Detect which cell encompasses the target text, then output its [X, Y] center coordinate. 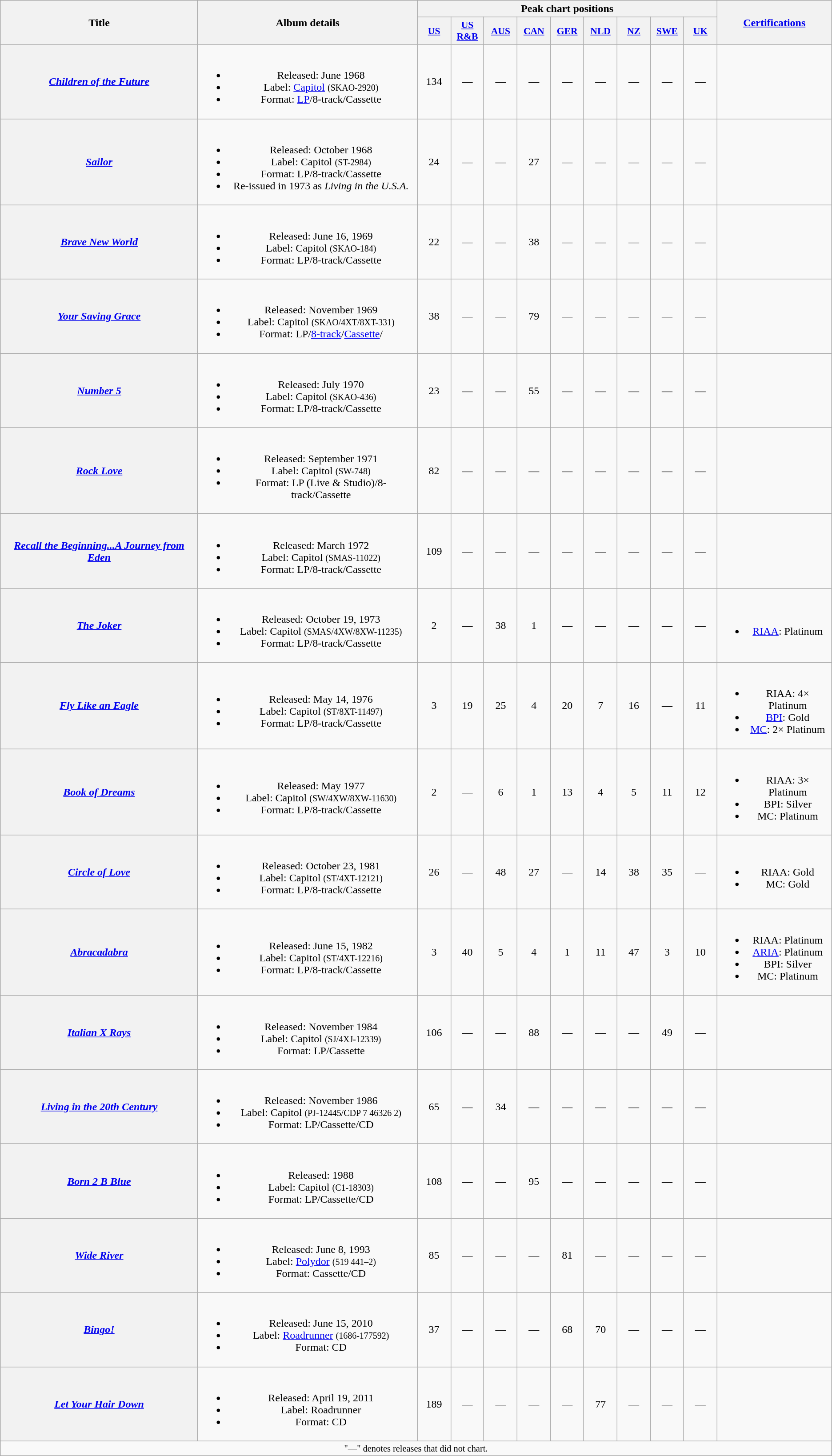
RIAA: Platinum [774, 625]
70 [601, 1330]
USR&B [468, 31]
Released: July 1970Label: Capitol (SKAO-436)Format: LP/8-track/Cassette [308, 390]
25 [500, 705]
24 [434, 162]
10 [700, 952]
Circle of Love [100, 872]
Children of the Future [100, 82]
81 [567, 1255]
NLD [601, 31]
6 [500, 792]
"—" denotes releases that did not chart. [416, 1448]
Album details [308, 22]
Released: June 1968Label: Capitol (SKAO-2920)Format: LP/8-track/Cassette [308, 82]
Born 2 B Blue [100, 1181]
37 [434, 1330]
Released: 1988Label: Capitol (C1-18303)Format: LP/Cassette/CD [308, 1181]
Rock Love [100, 471]
Released: October 23, 1981Label: Capitol (ST/4XT-12121)Format: LP/8-track/Cassette [308, 872]
Released: June 15, 2010Label: Roadrunner (1686-177592)Format: CD [308, 1330]
Bingo! [100, 1330]
UK [700, 31]
26 [434, 872]
Let Your Hair Down [100, 1404]
Abracadabra [100, 952]
48 [500, 872]
Released: October 19, 1973Label: Capitol (SMAS/4XW/8XW-11235)Format: LP/8-track/Cassette [308, 625]
Released: September 1971Label: Capitol (SW-748)Format: LP (Live & Studio)/8-track/Cassette [308, 471]
GER [567, 31]
22 [434, 242]
134 [434, 82]
Wide River [100, 1255]
SWE [667, 31]
Released: November 1984Label: Capitol (SJ/4XJ-12339)Format: LP/Cassette [308, 1033]
49 [667, 1033]
Released: May 1977Label: Capitol (SW/4XW/8XW-11630)Format: LP/8-track/Cassette [308, 792]
23 [434, 390]
85 [434, 1255]
The Joker [100, 625]
13 [567, 792]
82 [434, 471]
Recall the Beginning...A Journey from Eden [100, 551]
Title [100, 22]
14 [601, 872]
19 [468, 705]
RIAA: GoldMC: Gold [774, 872]
95 [534, 1181]
35 [667, 872]
106 [434, 1033]
Released: November 1986Label: Capitol (PJ-12445/CDP 7 46326 2)Format: LP/Cassette/CD [308, 1107]
Released: October 1968Label: Capitol (ST-2984)Format: LP/8-track/CassetteRe-issued in 1973 as Living in the U.S.A. [308, 162]
Your Saving Grace [100, 316]
16 [634, 705]
Italian X Rays [100, 1033]
Certifications [774, 22]
34 [500, 1107]
77 [601, 1404]
RIAA: 4× PlatinumBPI: GoldMC: 2× Platinum [774, 705]
Living in the 20th Century [100, 1107]
Book of Dreams [100, 792]
Released: November 1969Label: Capitol (SKAO/4XT/8XT-331)Format: LP/8-track/Cassette/ [308, 316]
RIAA: 3× PlatinumBPI: SilverMC: Platinum [774, 792]
AUS [500, 31]
Released: June 15, 1982Label: Capitol (ST/4XT-12216)Format: LP/8-track/Cassette [308, 952]
79 [534, 316]
CAN [534, 31]
88 [534, 1033]
Peak chart positions [567, 9]
20 [567, 705]
RIAA: PlatinumARIA: PlatinumBPI: SilverMC: Platinum [774, 952]
Released: March 1972Label: Capitol (SMAS-11022)Format: LP/8-track/Cassette [308, 551]
US [434, 31]
68 [567, 1330]
Fly Like an Eagle [100, 705]
65 [434, 1107]
Brave New World [100, 242]
Released: June 16, 1969Label: Capitol (SKAO-184)Format: LP/8-track/Cassette [308, 242]
Released: June 8, 1993Label: Polydor (519 441–2)Format: Cassette/CD [308, 1255]
Released: April 19, 2011Label: RoadrunnerFormat: CD [308, 1404]
NZ [634, 31]
Released: May 14, 1976Label: Capitol (ST/8XT-11497)Format: LP/8-track/Cassette [308, 705]
108 [434, 1181]
Number 5 [100, 390]
7 [601, 705]
109 [434, 551]
47 [634, 952]
12 [700, 792]
Sailor [100, 162]
55 [534, 390]
40 [468, 952]
189 [434, 1404]
